For the text-containing cell, return its midpoint in [x, y] coordinate format. 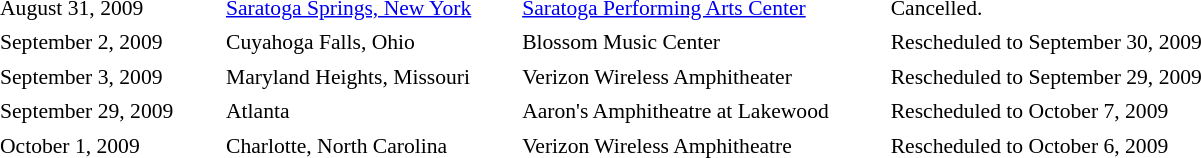
Verizon Wireless Amphitheater [702, 77]
Blossom Music Center [702, 42]
Maryland Heights, Missouri [370, 77]
Atlanta [370, 112]
Aaron's Amphitheatre at Lakewood [702, 112]
Cuyahoga Falls, Ohio [370, 42]
